Extract the (x, y) coordinate from the center of the cell holding the provided text.  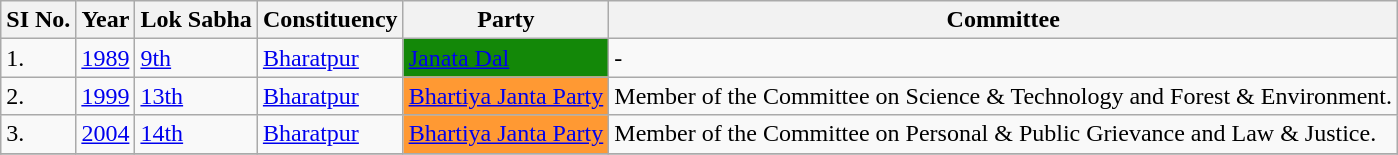
Party (506, 20)
Constituency (330, 20)
Member of the Committee on Personal & Public Grievance and Law & Justice. (1004, 134)
Lok Sabha (196, 20)
14th (196, 134)
Member of the Committee on Science & Technology and Forest & Environment. (1004, 96)
1. (38, 58)
3. (38, 134)
1999 (106, 96)
1989 (106, 58)
2. (38, 96)
13th (196, 96)
2004 (106, 134)
- (1004, 58)
9th (196, 58)
Year (106, 20)
Committee (1004, 20)
Janata Dal (506, 58)
SI No. (38, 20)
